Scan for the cell matching the given text and deliver its (X, Y) coordinate at center. 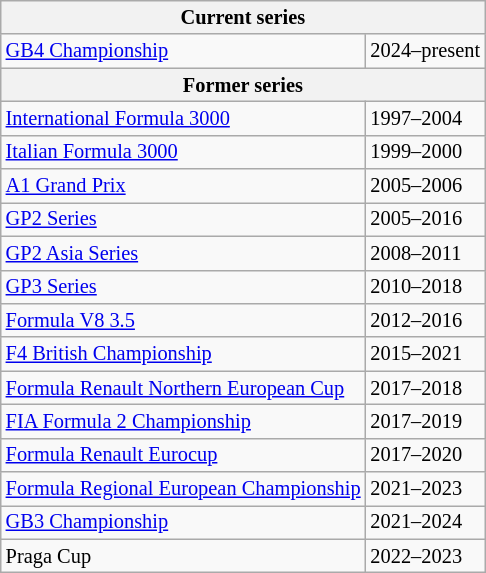
2008–2011 (426, 253)
F4 British Championship (184, 354)
1999–2000 (426, 152)
2005–2016 (426, 219)
2024–present (426, 51)
Formula Regional European Championship (184, 489)
Former series (243, 85)
Praga Cup (184, 556)
2017–2018 (426, 388)
2022–2023 (426, 556)
2005–2006 (426, 186)
GP2 Series (184, 219)
2021–2023 (426, 489)
Formula V8 3.5 (184, 320)
Current series (243, 17)
2021–2024 (426, 522)
GP2 Asia Series (184, 253)
A1 Grand Prix (184, 186)
Formula Renault Northern European Cup (184, 388)
Italian Formula 3000 (184, 152)
2012–2016 (426, 320)
GB3 Championship (184, 522)
GB4 Championship (184, 51)
2017–2020 (426, 455)
1997–2004 (426, 118)
2010–2018 (426, 287)
GP3 Series (184, 287)
2017–2019 (426, 421)
International Formula 3000 (184, 118)
Formula Renault Eurocup (184, 455)
FIA Formula 2 Championship (184, 421)
2015–2021 (426, 354)
